Detect which cell encompasses the target text, then output its (X, Y) center coordinate. 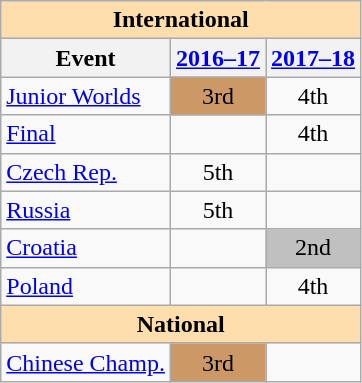
2016–17 (218, 58)
Poland (86, 286)
2nd (314, 248)
National (181, 324)
Junior Worlds (86, 96)
Chinese Champ. (86, 362)
2017–18 (314, 58)
Final (86, 134)
Czech Rep. (86, 172)
Croatia (86, 248)
Russia (86, 210)
Event (86, 58)
International (181, 20)
